Return the (x, y) coordinate for the center point of the cell that contains the specified text.  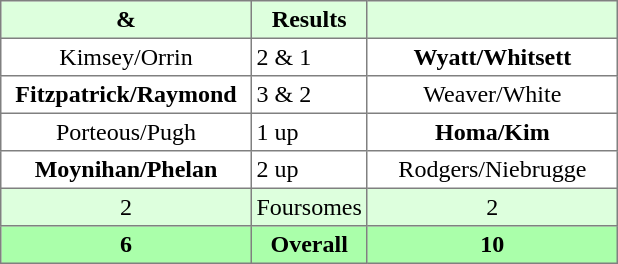
1 up (309, 132)
Weaver/White (492, 95)
Porteous/Pugh (126, 132)
2 & 1 (309, 57)
10 (492, 245)
Overall (309, 245)
Results (309, 20)
Wyatt/Whitsett (492, 57)
& (126, 20)
Foursomes (309, 207)
6 (126, 245)
Rodgers/Niebrugge (492, 170)
Fitzpatrick/Raymond (126, 95)
3 & 2 (309, 95)
Homa/Kim (492, 132)
Moynihan/Phelan (126, 170)
2 up (309, 170)
Kimsey/Orrin (126, 57)
